Provide the [x, y] coordinate of the cell's center where the given text is located.  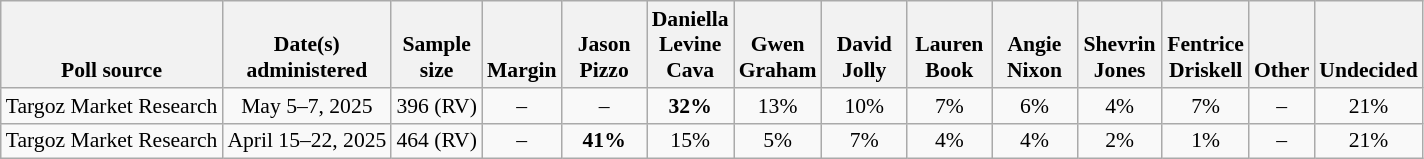
2% [1120, 141]
April 15–22, 2025 [306, 141]
Margin [522, 44]
Date(s)administered [306, 44]
464 (RV) [436, 141]
GwenGraham [778, 44]
10% [864, 106]
FentriceDriskell [1206, 44]
396 (RV) [436, 106]
15% [690, 141]
LaurenBook [950, 44]
32% [690, 106]
ShevrinJones [1120, 44]
Other [1282, 44]
Samplesize [436, 44]
JasonPizzo [604, 44]
Daniella LevineCava [690, 44]
May 5–7, 2025 [306, 106]
DavidJolly [864, 44]
5% [778, 141]
41% [604, 141]
AngieNixon [1034, 44]
13% [778, 106]
6% [1034, 106]
Undecided [1368, 44]
Poll source [112, 44]
1% [1206, 141]
